From the cell containing the given text, extract its center point as (X, Y) coordinate. 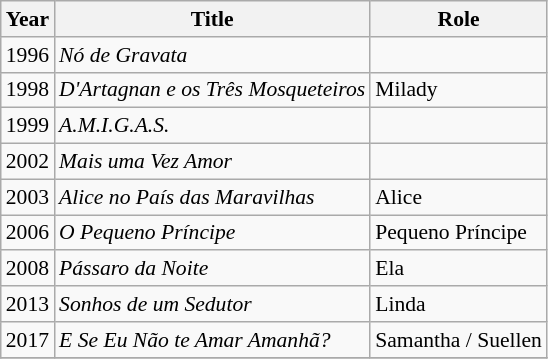
Pássaro da Noite (212, 269)
Role (458, 19)
2013 (28, 304)
Title (212, 19)
2008 (28, 269)
1999 (28, 126)
1996 (28, 55)
Nó de Gravata (212, 55)
Linda (458, 304)
O Pequeno Príncipe (212, 233)
Year (28, 19)
E Se Eu Não te Amar Amanhã? (212, 340)
Mais uma Vez Amor (212, 162)
Milady (458, 90)
Alice no País das Maravilhas (212, 197)
2017 (28, 340)
Alice (458, 197)
Ela (458, 269)
2002 (28, 162)
D'Artagnan e os Três Mosqueteiros (212, 90)
Pequeno Príncipe (458, 233)
Samantha / Suellen (458, 340)
1998 (28, 90)
A.M.I.G.A.S. (212, 126)
2003 (28, 197)
Sonhos de um Sedutor (212, 304)
2006 (28, 233)
